Capture the cell that displays the provided text and extract its [x, y] central coordinate. 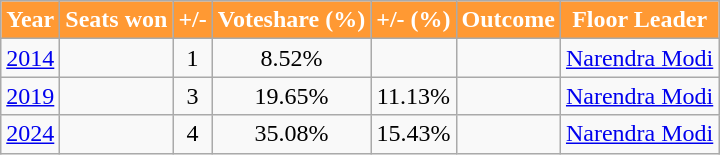
Seats won [116, 20]
1 [192, 58]
Outcome [508, 20]
35.08% [291, 134]
19.65% [291, 96]
+/- [192, 20]
Year [30, 20]
11.13% [414, 96]
+/- (%) [414, 20]
2019 [30, 96]
2014 [30, 58]
Floor Leader [639, 20]
Voteshare (%) [291, 20]
15.43% [414, 134]
3 [192, 96]
8.52% [291, 58]
2024 [30, 134]
4 [192, 134]
